Provide the [X, Y] coordinate of the cell's center where the given text is located.  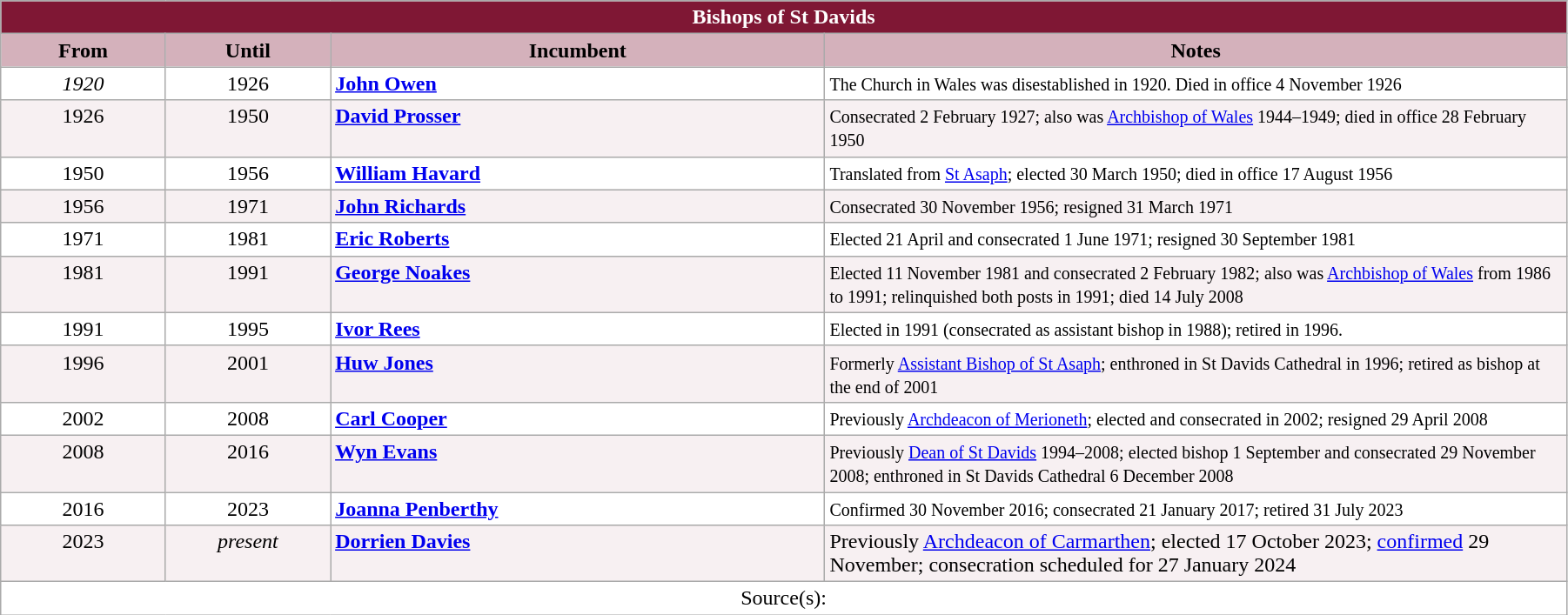
1920 [84, 84]
Huw Jones [578, 374]
Confirmed 30 November 2016; consecrated 21 January 2017; retired 31 July 2023 [1196, 509]
Consecrated 30 November 1956; resigned 31 March 1971 [1196, 206]
Incumbent [578, 50]
John Richards [578, 206]
Notes [1196, 50]
Eric Roberts [578, 239]
2002 [84, 418]
Previously Archdeacon of Carmarthen; elected 17 October 2023; confirmed 29 November; consecration scheduled for 27 January 2024 [1196, 553]
Consecrated 2 February 1927; also was Archbishop of Wales 1944–1949; died in office 28 February 1950 [1196, 129]
From [84, 50]
Bishops of St Davids [784, 17]
Source(s): [784, 598]
Elected 21 April and consecrated 1 June 1971; resigned 30 September 1981 [1196, 239]
The Church in Wales was disestablished in 1920. Died in office 4 November 1926 [1196, 84]
Previously Archdeacon of Merioneth; elected and consecrated in 2002; resigned 29 April 2008 [1196, 418]
David Prosser [578, 129]
2001 [247, 374]
present [247, 553]
John Owen [578, 84]
Elected in 1991 (consecrated as assistant bishop in 1988); retired in 1996. [1196, 329]
1996 [84, 374]
Carl Cooper [578, 418]
Translated from St Asaph; elected 30 March 1950; died in office 17 August 1956 [1196, 173]
Joanna Penberthy [578, 509]
1995 [247, 329]
George Noakes [578, 284]
Ivor Rees [578, 329]
Dorrien Davies [578, 553]
Until [247, 50]
Previously Dean of St Davids 1994–2008; elected bishop 1 September and consecrated 29 November 2008; enthroned in St Davids Cathedral 6 December 2008 [1196, 463]
Formerly Assistant Bishop of St Asaph; enthroned in St Davids Cathedral in 1996; retired as bishop at the end of 2001 [1196, 374]
William Havard [578, 173]
Wyn Evans [578, 463]
